Extract the [X, Y] coordinate from the center of the cell holding the provided text.  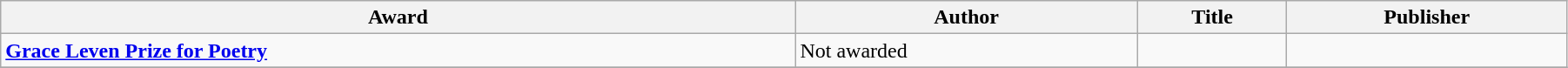
Grace Leven Prize for Poetry [399, 51]
Title [1212, 17]
Author [966, 17]
Publisher [1427, 17]
Not awarded [966, 51]
Award [399, 17]
